Provide the [X, Y] coordinate of the cell's center where the given text is located.  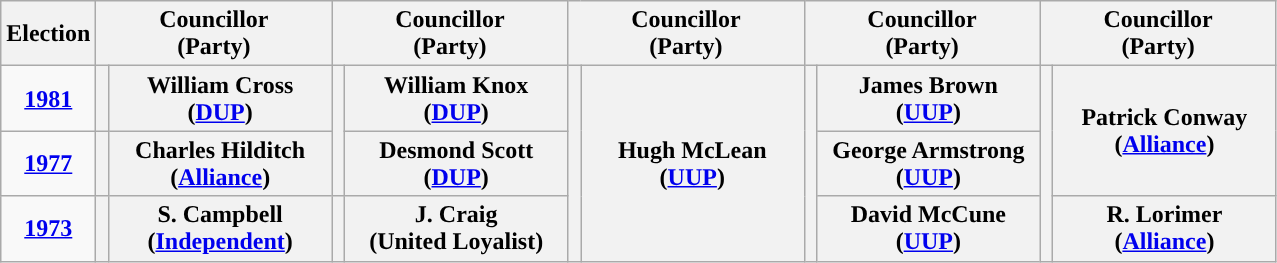
William Knox (DUP) [456, 98]
Charles Hilditch (Alliance) [220, 164]
William Cross (DUP) [220, 98]
1977 [48, 164]
J. Craig (United Loyalist) [456, 228]
James Brown (UUP) [929, 98]
Hugh McLean (UUP) [692, 164]
George Armstrong (UUP) [929, 164]
1973 [48, 228]
R. Lorimer (Alliance) [1165, 228]
Desmond Scott (DUP) [456, 164]
Patrick Conway (Alliance) [1165, 131]
Election [48, 34]
David McCune (UUP) [929, 228]
1981 [48, 98]
S. Campbell (Independent) [220, 228]
